Scan for the cell matching the given text and deliver its [X, Y] coordinate at center. 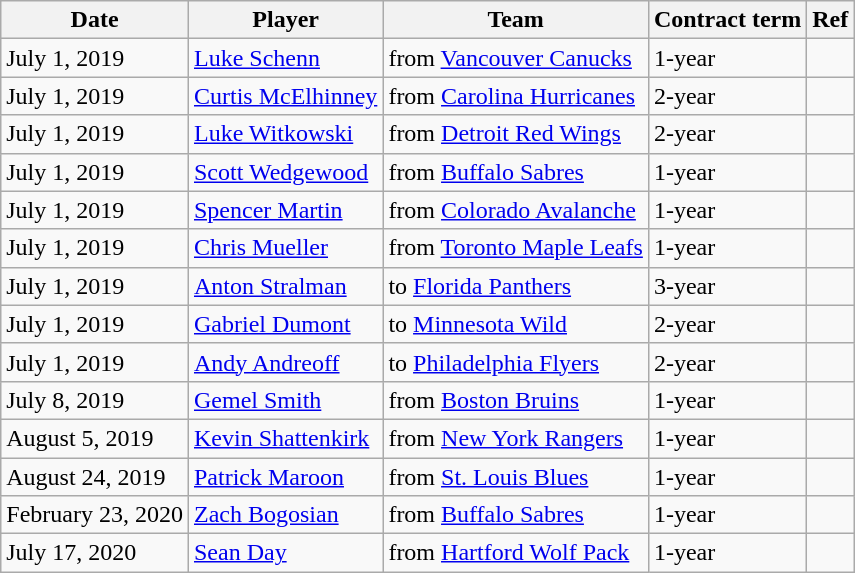
Kevin Shattenkirk [285, 438]
to Philadelphia Flyers [516, 362]
Gemel Smith [285, 400]
from Hartford Wolf Pack [516, 553]
Ref [830, 20]
Patrick Maroon [285, 477]
Team [516, 20]
Sean Day [285, 553]
from Vancouver Canucks [516, 58]
from Carolina Hurricanes [516, 96]
Luke Schenn [285, 58]
from Boston Bruins [516, 400]
from Detroit Red Wings [516, 134]
August 5, 2019 [95, 438]
Luke Witkowski [285, 134]
from St. Louis Blues [516, 477]
3-year [727, 286]
Zach Bogosian [285, 515]
Anton Stralman [285, 286]
July 8, 2019 [95, 400]
February 23, 2020 [95, 515]
Date [95, 20]
Gabriel Dumont [285, 324]
July 17, 2020 [95, 553]
Contract term [727, 20]
to Florida Panthers [516, 286]
Curtis McElhinney [285, 96]
from New York Rangers [516, 438]
to Minnesota Wild [516, 324]
Player [285, 20]
from Toronto Maple Leafs [516, 248]
August 24, 2019 [95, 477]
Andy Andreoff [285, 362]
Spencer Martin [285, 210]
from Colorado Avalanche [516, 210]
Scott Wedgewood [285, 172]
Chris Mueller [285, 248]
